Locate the cell with the specified text and output its [x, y] center coordinate. 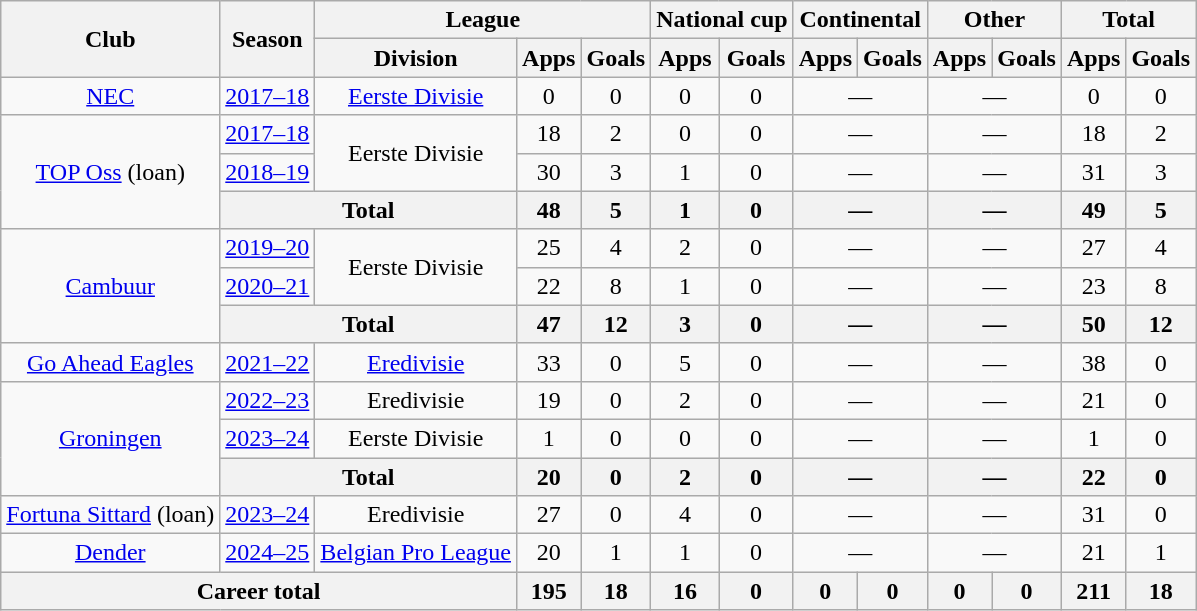
Career total [259, 591]
National cup [722, 20]
49 [1093, 210]
Go Ahead Eagles [110, 362]
Division [416, 58]
23 [1093, 286]
2019–20 [268, 248]
30 [549, 172]
48 [549, 210]
47 [549, 324]
Dender [110, 553]
Groningen [110, 438]
2018–19 [268, 172]
NEC [110, 96]
33 [549, 362]
50 [1093, 324]
25 [549, 248]
211 [1093, 591]
TOP Oss (loan) [110, 172]
Fortuna Sittard (loan) [110, 515]
2020–21 [268, 286]
Club [110, 39]
195 [549, 591]
Season [268, 39]
2024–25 [268, 553]
Belgian Pro League [416, 553]
Cambuur [110, 286]
2022–23 [268, 400]
19 [549, 400]
38 [1093, 362]
Other [994, 20]
League [483, 20]
2021–22 [268, 362]
Continental [860, 20]
16 [685, 591]
